Identify which cell holds the provided text, then report its (X, Y) central coordinate. 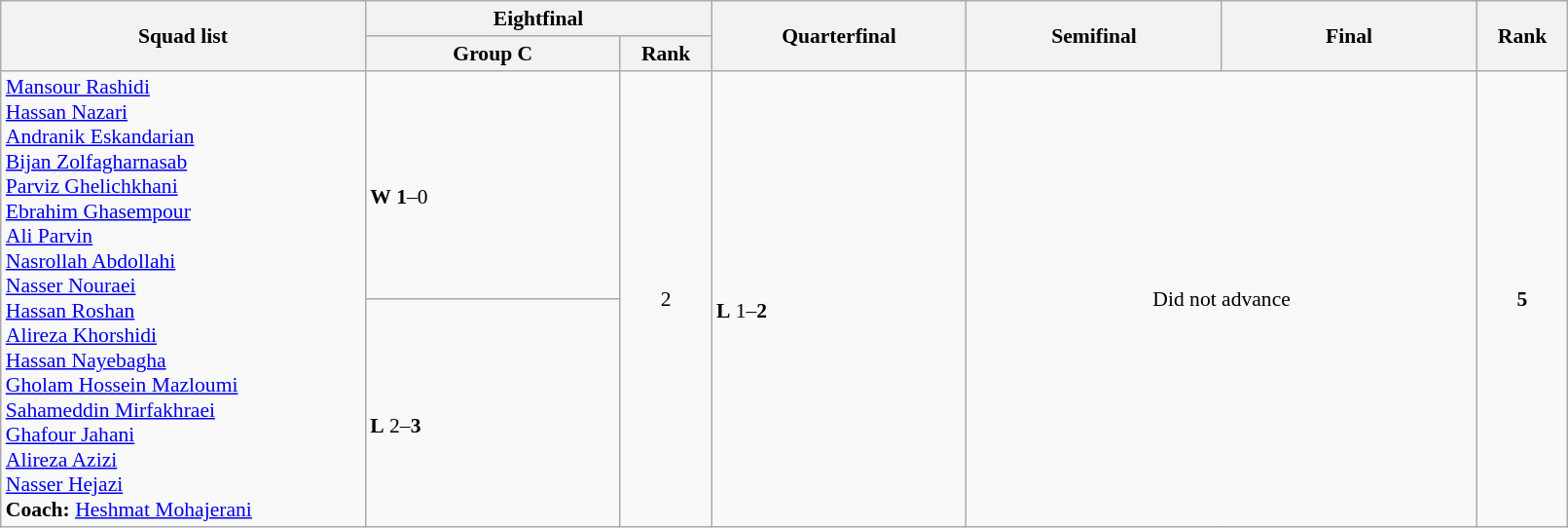
Group C (492, 54)
L 1–2 (839, 298)
5 (1522, 298)
Quarterfinal (839, 35)
Semifinal (1094, 35)
Did not advance (1222, 298)
W 1–0 (492, 185)
Squad list (183, 35)
2 (666, 298)
Final (1349, 35)
L 2–3 (492, 413)
Eightfinal (538, 19)
